Detect which cell encompasses the target text, then output its [X, Y] center coordinate. 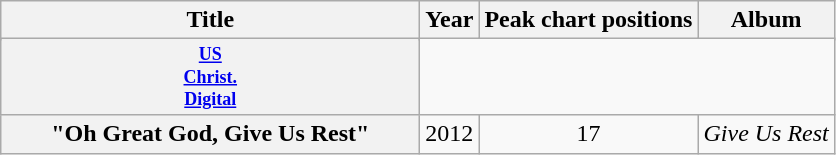
Album [766, 20]
Year [450, 20]
USChrist.Digital [210, 77]
17 [588, 134]
Title [210, 20]
Peak chart positions [588, 20]
"Oh Great God, Give Us Rest" [210, 134]
2012 [450, 134]
Give Us Rest [766, 134]
